Determine the (X, Y) coordinate at the center of the cell enclosing the given text.  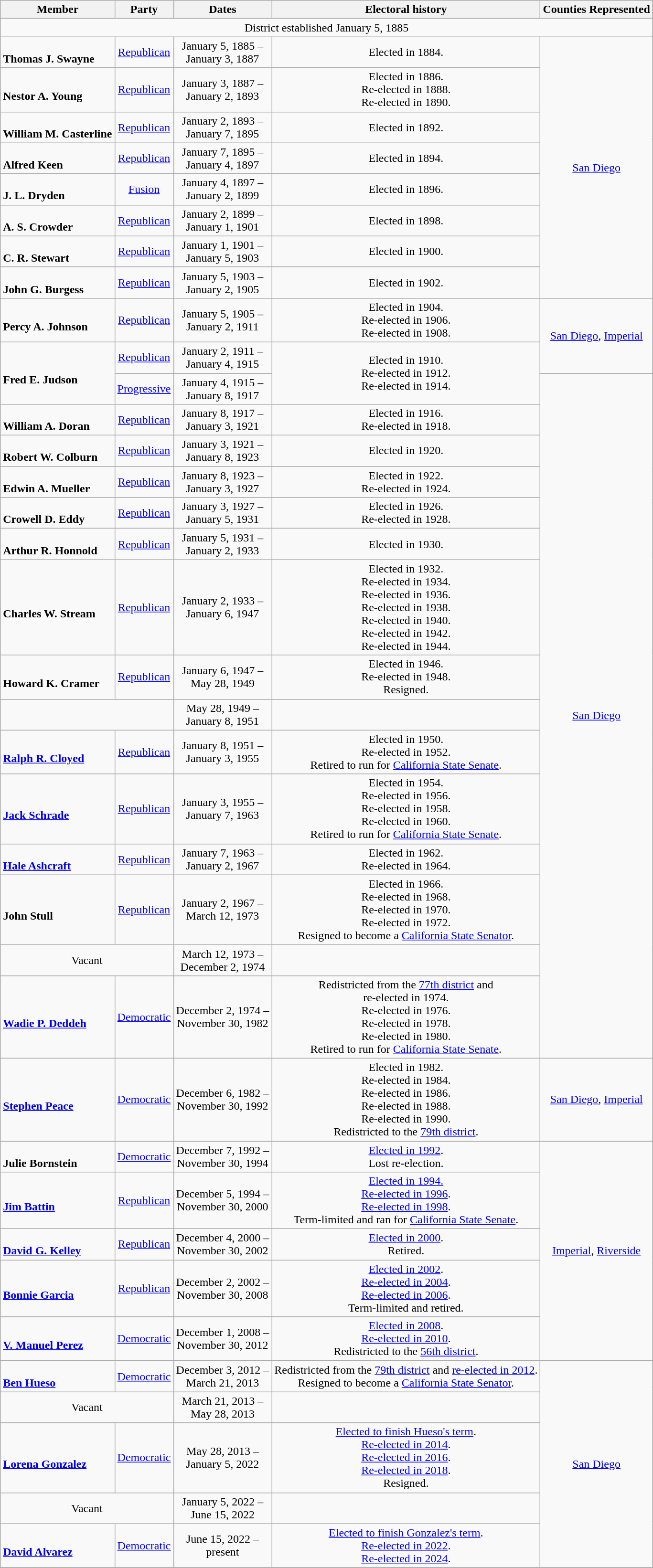
January 2, 1893 – January 7, 1895 (223, 127)
January 8, 1951 – January 3, 1955 (223, 752)
Electoral history (406, 10)
December 6, 1982 – November 30, 1992 (223, 1099)
May 28, 1949 – January 8, 1951 (223, 714)
C. R. Stewart (57, 251)
Stephen Peace (57, 1099)
Party (144, 10)
January 1, 1901 – January 5, 1903 (223, 251)
Elected in 1898. (406, 221)
January 8, 1923 – January 3, 1927 (223, 482)
Elected in 1902. (406, 283)
Elected in 1922. Re-elected in 1924. (406, 482)
V. Manuel Perez (57, 1339)
Elected in 1930. (406, 544)
Elected in 1962. Re-elected in 1964. (406, 859)
Robert W. Colburn (57, 451)
Elected in 1896. (406, 189)
William A. Doran (57, 420)
January 5, 2022 – June 15, 2022 (223, 1508)
John Stull (57, 910)
Elected in 1992. Lost re-election. (406, 1156)
Ben Hueso (57, 1376)
Jim Battin (57, 1200)
Elected in 2000. Retired. (406, 1244)
Elected in 1966. Re-elected in 1968. Re-elected in 1970. Re-elected in 1972. Resigned to become a California State Senator. (406, 910)
January 7, 1963 – January 2, 1967 (223, 859)
Elected in 1886. Re-elected in 1888. Re-elected in 1890. (406, 90)
March 21, 2013 – May 28, 2013 (223, 1408)
Elected in 1994. Re-elected in 1996. Re-elected in 1998. Term-limited and ran for California State Senate. (406, 1200)
December 2, 2002 – November 30, 2008 (223, 1288)
Fred E. Judson (57, 373)
Dates (223, 10)
January 3, 1927 – January 5, 1931 (223, 513)
Arthur R. Honnold (57, 544)
Elected in 2002. Re-elected in 2004. Re-elected in 2006. Term-limited and retired. (406, 1288)
Counties Represented (596, 10)
Ralph R. Cloyed (57, 752)
Crowell D. Eddy (57, 513)
David Alvarez (57, 1546)
Elected in 1946. Re-elected in 1948. Resigned. (406, 677)
Elected in 1926. Re-elected in 1928. (406, 513)
Member (57, 10)
Thomas J. Swayne (57, 53)
Elected in 1884. (406, 53)
Elected in 1954. Re-elected in 1956. Re-elected in 1958. Re-elected in 1960. Retired to run for California State Senate. (406, 809)
Percy A. Johnson (57, 320)
May 28, 2013 – January 5, 2022 (223, 1458)
December 7, 1992 – November 30, 1994 (223, 1156)
William M. Casterline (57, 127)
December 4, 2000 – November 30, 2002 (223, 1244)
January 2, 1899 – January 1, 1901 (223, 221)
Elected in 1950. Re-elected in 1952. Retired to run for California State Senate. (406, 752)
Lorena Gonzalez (57, 1458)
A. S. Crowder (57, 221)
March 12, 1973 – December 2, 1974 (223, 960)
January 2, 1911 – January 4, 1915 (223, 357)
Redistricted from the 79th district and re-elected in 2012. Resigned to become a California State Senator. (406, 1376)
January 8, 1917 – January 3, 1921 (223, 420)
Wadie P. Deddeh (57, 1017)
David G. Kelley (57, 1244)
January 7, 1895 – January 4, 1897 (223, 159)
January 2, 1933 – January 6, 1947 (223, 607)
Elected in 1892. (406, 127)
December 5, 1994 – November 30, 2000 (223, 1200)
Bonnie Garcia (57, 1288)
January 4, 1897 – January 2, 1899 (223, 189)
January 4, 1915 – January 8, 1917 (223, 389)
District established January 5, 1885 (327, 28)
Elected to finish Gonzalez's term. Re-elected in 2022. Re-elected in 2024. (406, 1546)
Elected to finish Hueso's term. Re-elected in 2014. Re-elected in 2016. Re-elected in 2018. Resigned. (406, 1458)
Elected in 1932. Re-elected in 1934. Re-elected in 1936. Re-elected in 1938. Re-elected in 1940. Re-elected in 1942. Re-elected in 1944. (406, 607)
January 5, 1905 – January 2, 1911 (223, 320)
January 3, 1955 – January 7, 1963 (223, 809)
January 6, 1947 – May 28, 1949 (223, 677)
Elected in 1982. Re-elected in 1984. Re-elected in 1986. Re-elected in 1988. Re-elected in 1990. Redistricted to the 79th district. (406, 1099)
Hale Ashcraft (57, 859)
Jack Schrade (57, 809)
J. L. Dryden (57, 189)
December 2, 1974 – November 30, 1982 (223, 1017)
Alfred Keen (57, 159)
Elected in 1910. Re-elected in 1912. Re-elected in 1914. (406, 373)
January 5, 1903 – January 2, 1905 (223, 283)
Elected in 1900. (406, 251)
Elected in 2008. Re-elected in 2010. Redistricted to the 56th district. (406, 1339)
January 3, 1887 – January 2, 1893 (223, 90)
Elected in 1894. (406, 159)
January 2, 1967 – March 12, 1973 (223, 910)
December 3, 2012 – March 21, 2013 (223, 1376)
Nestor A. Young (57, 90)
Howard K. Cramer (57, 677)
Charles W. Stream (57, 607)
Edwin A. Mueller (57, 482)
June 15, 2022 – present (223, 1546)
December 1, 2008 – November 30, 2012 (223, 1339)
Progressive (144, 389)
January 5, 1885 – January 3, 1887 (223, 53)
January 3, 1921 – January 8, 1923 (223, 451)
John G. Burgess (57, 283)
Elected in 1920. (406, 451)
January 5, 1931 – January 2, 1933 (223, 544)
Elected in 1904. Re-elected in 1906. Re-elected in 1908. (406, 320)
Elected in 1916. Re-elected in 1918. (406, 420)
Imperial, Riverside (596, 1251)
Julie Bornstein (57, 1156)
Fusion (144, 189)
